Scan for the cell matching the given text and deliver its (X, Y) coordinate at center. 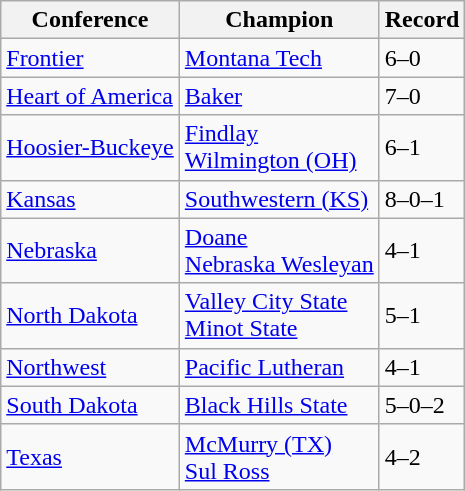
8–0–1 (422, 199)
6–1 (422, 148)
Heart of America (90, 96)
Texas (90, 456)
5–1 (422, 316)
DoaneNebraska Wesleyan (279, 250)
7–0 (422, 96)
Southwestern (KS) (279, 199)
Montana Tech (279, 58)
Frontier (90, 58)
Valley City StateMinot State (279, 316)
5–0–2 (422, 405)
Record (422, 20)
Nebraska (90, 250)
FindlayWilmington (OH) (279, 148)
South Dakota (90, 405)
4–2 (422, 456)
Northwest (90, 367)
Kansas (90, 199)
Champion (279, 20)
6–0 (422, 58)
Conference (90, 20)
McMurry (TX)Sul Ross (279, 456)
Black Hills State (279, 405)
Hoosier-Buckeye (90, 148)
North Dakota (90, 316)
Baker (279, 96)
Pacific Lutheran (279, 367)
